For the text-containing cell, return its midpoint in [X, Y] coordinate format. 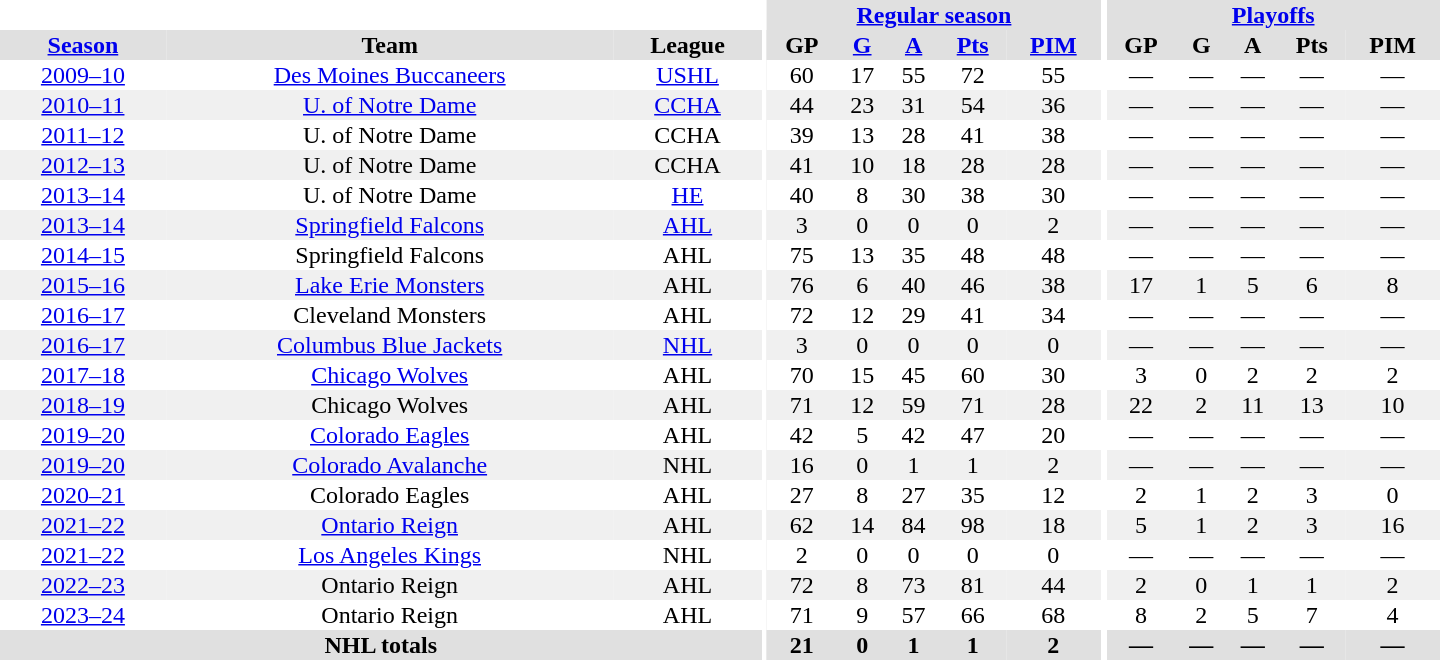
14 [862, 525]
League [688, 45]
2011–12 [83, 135]
Columbus Blue Jackets [390, 345]
Cleveland Monsters [390, 315]
2014–15 [83, 255]
84 [914, 525]
45 [914, 375]
66 [972, 615]
2018–19 [83, 405]
NHL totals [381, 645]
Colorado Avalanche [390, 465]
21 [802, 645]
29 [914, 315]
Lake Erie Monsters [390, 285]
23 [862, 105]
HE [688, 195]
70 [802, 375]
73 [914, 585]
9 [862, 615]
Playoffs [1273, 15]
20 [1054, 435]
68 [1054, 615]
15 [862, 375]
2012–13 [83, 165]
31 [914, 105]
47 [972, 435]
36 [1054, 105]
2010–11 [83, 105]
4 [1392, 615]
2009–10 [83, 75]
Des Moines Buccaneers [390, 75]
62 [802, 525]
Team [390, 45]
34 [1054, 315]
11 [1252, 405]
USHL [688, 75]
59 [914, 405]
98 [972, 525]
76 [802, 285]
81 [972, 585]
46 [972, 285]
2023–24 [83, 615]
Regular season [934, 15]
2015–16 [83, 285]
2020–21 [83, 495]
Los Angeles Kings [390, 555]
7 [1312, 615]
Season [83, 45]
57 [914, 615]
75 [802, 255]
22 [1140, 405]
2022–23 [83, 585]
39 [802, 135]
54 [972, 105]
2017–18 [83, 375]
